Capture the cell that displays the provided text and extract its [X, Y] central coordinate. 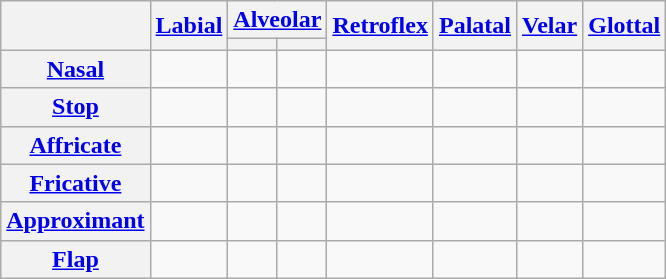
Approximant [76, 221]
Nasal [76, 69]
Flap [76, 259]
Stop [76, 107]
Fricative [76, 183]
Retroflex [380, 26]
Glottal [624, 26]
Labial [189, 26]
Affricate [76, 145]
Alveolar [278, 20]
Palatal [474, 26]
Velar [550, 26]
